Scan for the cell matching the given text and deliver its (x, y) coordinate at center. 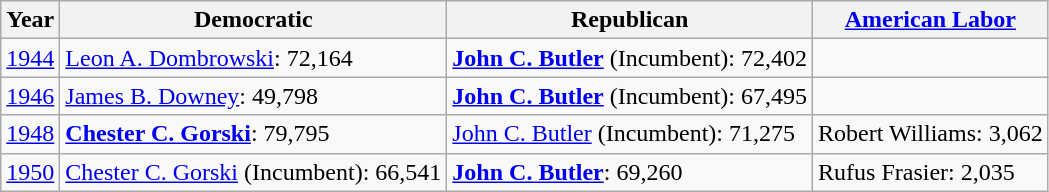
1946 (30, 96)
Democratic (254, 20)
Republican (630, 20)
Leon A. Dombrowski: 72,164 (254, 58)
American Labor (931, 20)
1948 (30, 134)
Year (30, 20)
John C. Butler (Incumbent): 71,275 (630, 134)
John C. Butler: 69,260 (630, 172)
Robert Williams: 3,062 (931, 134)
John C. Butler (Incumbent): 72,402 (630, 58)
1944 (30, 58)
John C. Butler (Incumbent): 67,495 (630, 96)
Chester C. Gorski (Incumbent): 66,541 (254, 172)
Chester C. Gorski: 79,795 (254, 134)
1950 (30, 172)
Rufus Frasier: 2,035 (931, 172)
James B. Downey: 49,798 (254, 96)
